Identify which cell holds the provided text, then report its (x, y) central coordinate. 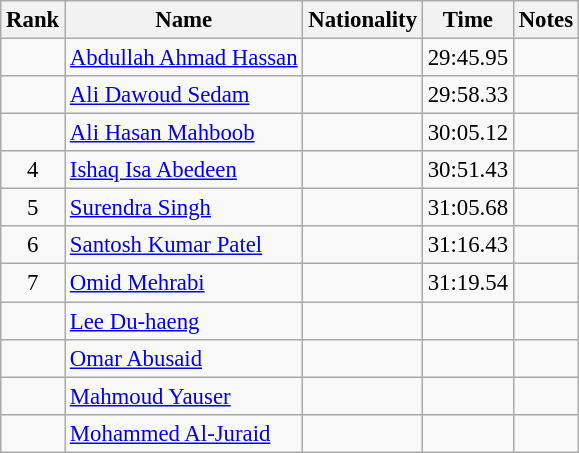
Rank (33, 20)
29:45.95 (468, 58)
7 (33, 283)
Santosh Kumar Patel (184, 245)
31:19.54 (468, 283)
Time (468, 20)
Nationality (362, 20)
Notes (546, 20)
Omid Mehrabi (184, 283)
29:58.33 (468, 95)
Abdullah Ahmad Hassan (184, 58)
Omar Abusaid (184, 358)
31:05.68 (468, 208)
Ishaq Isa Abedeen (184, 170)
30:05.12 (468, 133)
Name (184, 20)
Mahmoud Yauser (184, 396)
Ali Hasan Mahboob (184, 133)
Mohammed Al-Juraid (184, 433)
5 (33, 208)
6 (33, 245)
30:51.43 (468, 170)
Lee Du-haeng (184, 321)
Ali Dawoud Sedam (184, 95)
Surendra Singh (184, 208)
31:16.43 (468, 245)
4 (33, 170)
